From the cell containing the given text, extract its center point as [X, Y] coordinate. 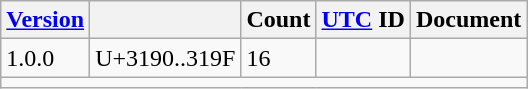
1.0.0 [46, 58]
U+3190..319F [166, 58]
UTC ID [363, 20]
Count [278, 20]
Version [46, 20]
Document [468, 20]
16 [278, 58]
